Extract the [X, Y] coordinate from the center of the cell holding the provided text.  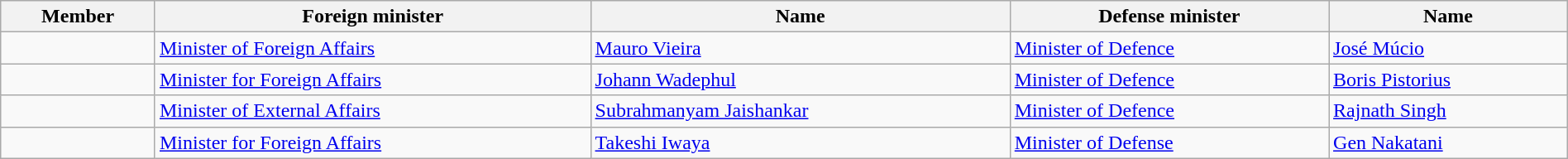
Subrahmanyam Jaishankar [801, 111]
Minister of External Affairs [372, 111]
Minister of Defense [1169, 142]
Gen Nakatani [1449, 142]
José Múcio [1449, 48]
Foreign minister [372, 17]
Boris Pistorius [1449, 79]
Johann Wadephul [801, 79]
Takeshi Iwaya [801, 142]
Member [78, 17]
Minister of Foreign Affairs [372, 48]
Mauro Vieira [801, 48]
Rajnath Singh [1449, 111]
Defense minister [1169, 17]
